Scan for the cell matching the given text and deliver its (x, y) coordinate at center. 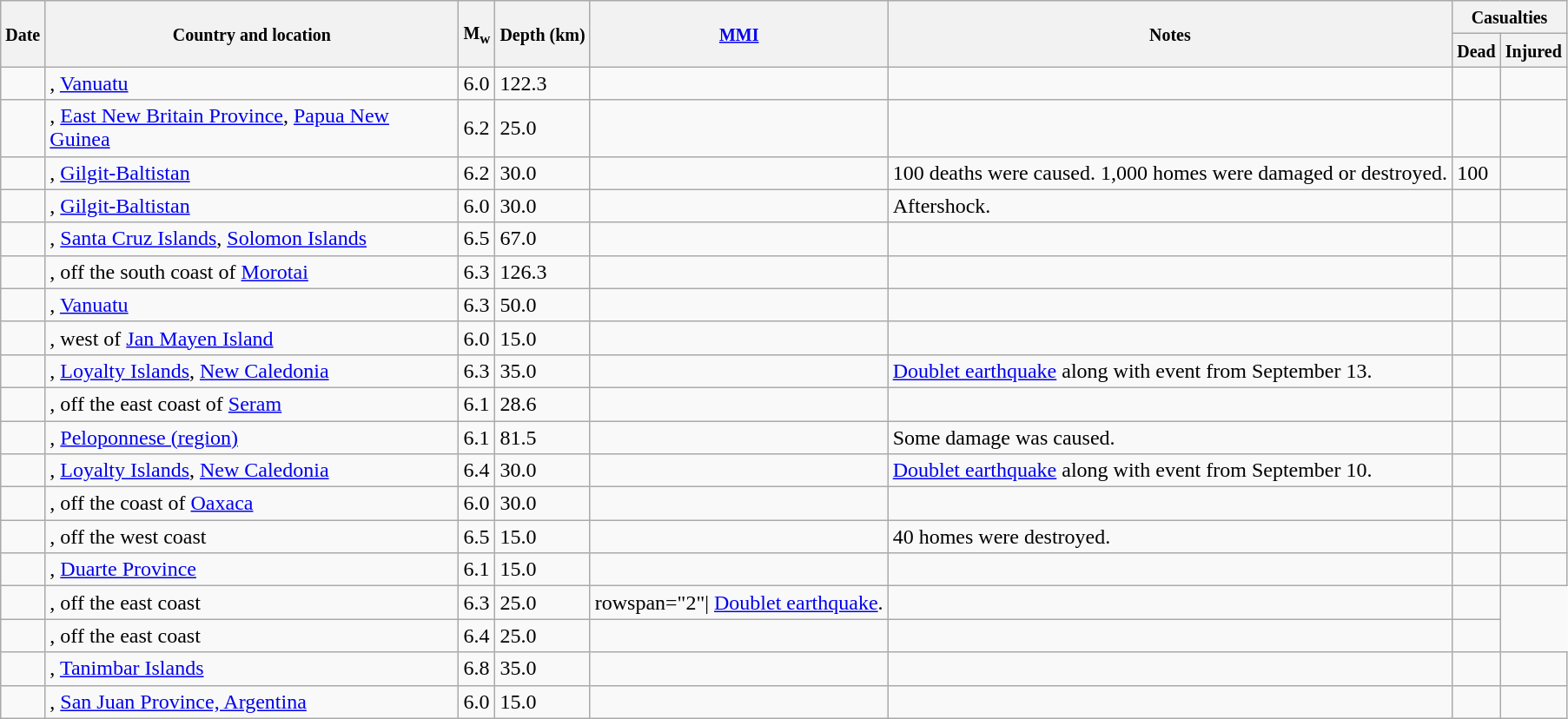
40 homes were destroyed. (1170, 537)
28.6 (542, 404)
81.5 (542, 437)
, off the east coast of Seram (252, 404)
Injured (1533, 50)
, East New Britain Province, Papua New Guinea (252, 129)
Aftershock. (1170, 206)
, Tanimbar Islands (252, 669)
rowspan="2"| Doublet earthquake. (738, 603)
Some damage was caused. (1170, 437)
Date (23, 34)
, Duarte Province (252, 570)
6.8 (477, 669)
122.3 (542, 83)
Casualties (1510, 17)
, Peloponnese (region) (252, 437)
67.0 (542, 239)
Notes (1170, 34)
MMI (738, 34)
Doublet earthquake along with event from September 13. (1170, 371)
126.3 (542, 272)
100 (1477, 173)
, off the south coast of Morotai (252, 272)
Mw (477, 34)
, San Juan Province, Argentina (252, 702)
, off the west coast (252, 537)
, Santa Cruz Islands, Solomon Islands (252, 239)
Doublet earthquake along with event from September 10. (1170, 471)
50.0 (542, 305)
, off the coast of Oaxaca (252, 504)
Depth (km) (542, 34)
Country and location (252, 34)
Dead (1477, 50)
, west of Jan Mayen Island (252, 338)
100 deaths were caused. 1,000 homes were damaged or destroyed. (1170, 173)
